Extract the [X, Y] coordinate from the center of the cell holding the provided text.  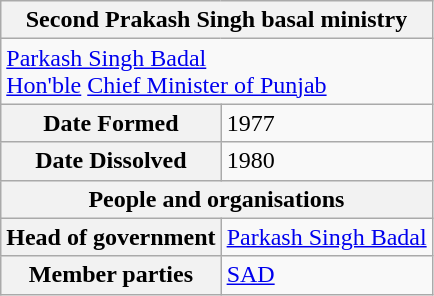
Parkash Singh Badal [326, 237]
Head of government [111, 237]
SAD [326, 275]
Second Prakash Singh basal ministry [216, 20]
People and organisations [216, 199]
Date Dissolved [111, 161]
Date Formed [111, 123]
Parkash Singh BadalHon'ble Chief Minister of Punjab [216, 72]
1980 [326, 161]
1977 [326, 123]
Member parties [111, 275]
